Return the (x, y) coordinate for the center point of the cell that contains the specified text.  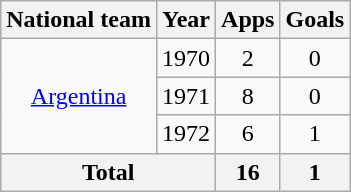
1971 (186, 96)
1970 (186, 58)
1972 (186, 134)
Goals (315, 20)
Total (108, 172)
16 (248, 172)
8 (248, 96)
Argentina (79, 96)
6 (248, 134)
Apps (248, 20)
National team (79, 20)
2 (248, 58)
Year (186, 20)
